Determine the [X, Y] coordinate at the center of the cell enclosing the given text.  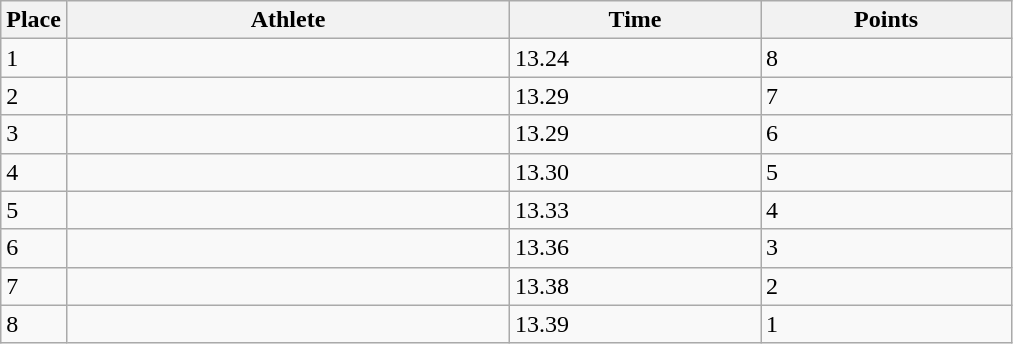
Athlete [288, 20]
Time [636, 20]
Place [34, 20]
13.36 [636, 248]
13.30 [636, 172]
13.24 [636, 58]
Points [886, 20]
13.33 [636, 210]
13.39 [636, 324]
13.38 [636, 286]
